Search for the cell housing the specified text and yield its (X, Y) center coordinate. 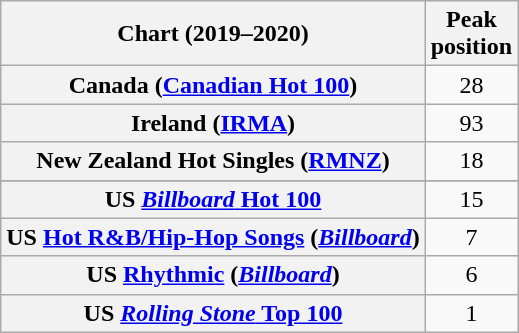
US Billboard Hot 100 (213, 199)
93 (471, 123)
Ireland (IRMA) (213, 123)
Chart (2019–2020) (213, 34)
6 (471, 275)
US Hot R&B/Hip-Hop Songs (Billboard) (213, 237)
US Rhythmic (Billboard) (213, 275)
7 (471, 237)
New Zealand Hot Singles (RMNZ) (213, 161)
US Rolling Stone Top 100 (213, 313)
18 (471, 161)
Canada (Canadian Hot 100) (213, 85)
28 (471, 85)
Peakposition (471, 34)
15 (471, 199)
1 (471, 313)
